Output the [X, Y] coordinate of the center of the cell containing the given text.  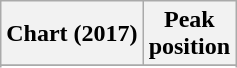
Peak position [189, 34]
Chart (2017) [72, 34]
